Extract the [X, Y] coordinate from the center of the cell holding the provided text.  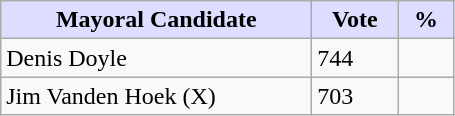
744 [355, 58]
Denis Doyle [156, 58]
Jim Vanden Hoek (X) [156, 96]
Vote [355, 20]
703 [355, 96]
% [426, 20]
Mayoral Candidate [156, 20]
